Provide the (x, y) coordinate of the cell's center where the given text is located.  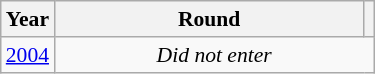
Round (209, 19)
Year (28, 19)
2004 (28, 55)
Did not enter (214, 55)
